Provide the (x, y) coordinate of the cell's center where the given text is located.  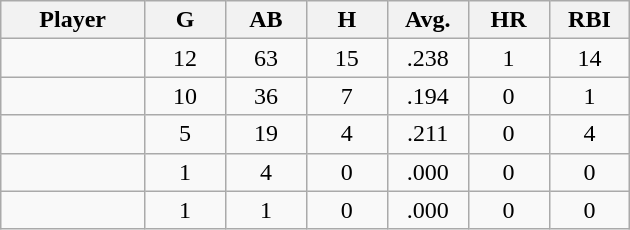
AB (266, 20)
14 (590, 58)
.238 (428, 58)
HR (508, 20)
15 (346, 58)
Player (73, 20)
H (346, 20)
.194 (428, 96)
Avg. (428, 20)
.211 (428, 134)
10 (186, 96)
12 (186, 58)
36 (266, 96)
7 (346, 96)
19 (266, 134)
63 (266, 58)
G (186, 20)
5 (186, 134)
RBI (590, 20)
